Identify which cell holds the provided text, then report its (X, Y) central coordinate. 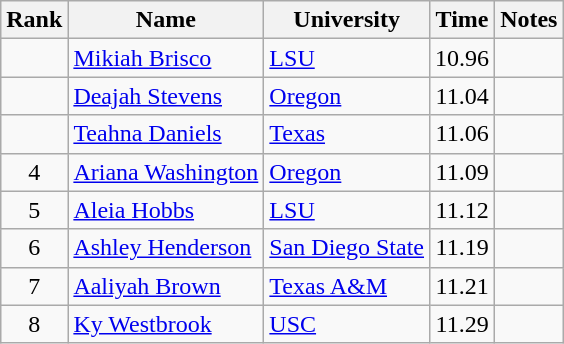
10.96 (462, 58)
Mikiah Brisco (166, 58)
11.09 (462, 172)
Ariana Washington (166, 172)
6 (34, 248)
Teahna Daniels (166, 134)
Aaliyah Brown (166, 286)
5 (34, 210)
Notes (529, 20)
Rank (34, 20)
11.29 (462, 324)
Texas (347, 134)
11.06 (462, 134)
Ky Westbrook (166, 324)
University (347, 20)
Time (462, 20)
Texas A&M (347, 286)
Deajah Stevens (166, 96)
Aleia Hobbs (166, 210)
11.04 (462, 96)
11.21 (462, 286)
7 (34, 286)
11.19 (462, 248)
11.12 (462, 210)
8 (34, 324)
USC (347, 324)
San Diego State (347, 248)
4 (34, 172)
Name (166, 20)
Ashley Henderson (166, 248)
